Find where the given text appears and provide that cell's center as [X, Y] coordinate. 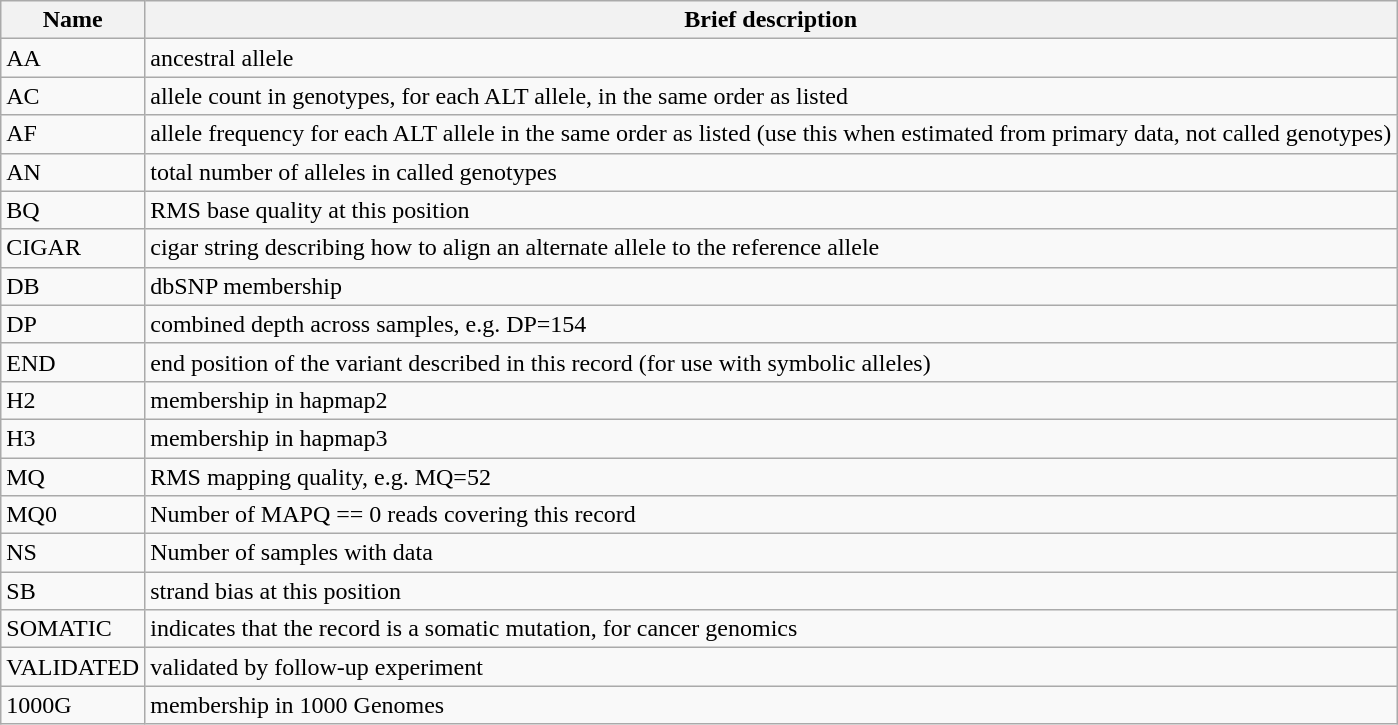
RMS mapping quality, e.g. MQ=52 [771, 477]
DB [73, 286]
CIGAR [73, 248]
Name [73, 20]
total number of alleles in called genotypes [771, 172]
allele frequency for each ALT allele in the same order as listed (use this when estimated from primary data, not called genotypes) [771, 134]
AF [73, 134]
membership in hapmap3 [771, 438]
allele count in genotypes, for each ALT allele, in the same order as listed [771, 96]
SB [73, 591]
validated by follow-up experiment [771, 667]
AN [73, 172]
AC [73, 96]
Number of MAPQ == 0 reads covering this record [771, 515]
membership in hapmap2 [771, 400]
H2 [73, 400]
dbSNP membership [771, 286]
RMS base quality at this position [771, 210]
1000G [73, 705]
VALIDATED [73, 667]
Brief description [771, 20]
indicates that the record is a somatic mutation, for cancer genomics [771, 629]
NS [73, 553]
strand bias at this position [771, 591]
membership in 1000 Genomes [771, 705]
H3 [73, 438]
BQ [73, 210]
MQ0 [73, 515]
END [73, 362]
combined depth across samples, e.g. DP=154 [771, 324]
SOMATIC [73, 629]
MQ [73, 477]
cigar string describing how to align an alternate allele to the reference allele [771, 248]
DP [73, 324]
end position of the variant described in this record (for use with symbolic alleles) [771, 362]
ancestral allele [771, 58]
AA [73, 58]
Number of samples with data [771, 553]
